From the cell containing the given text, extract its center point as [x, y] coordinate. 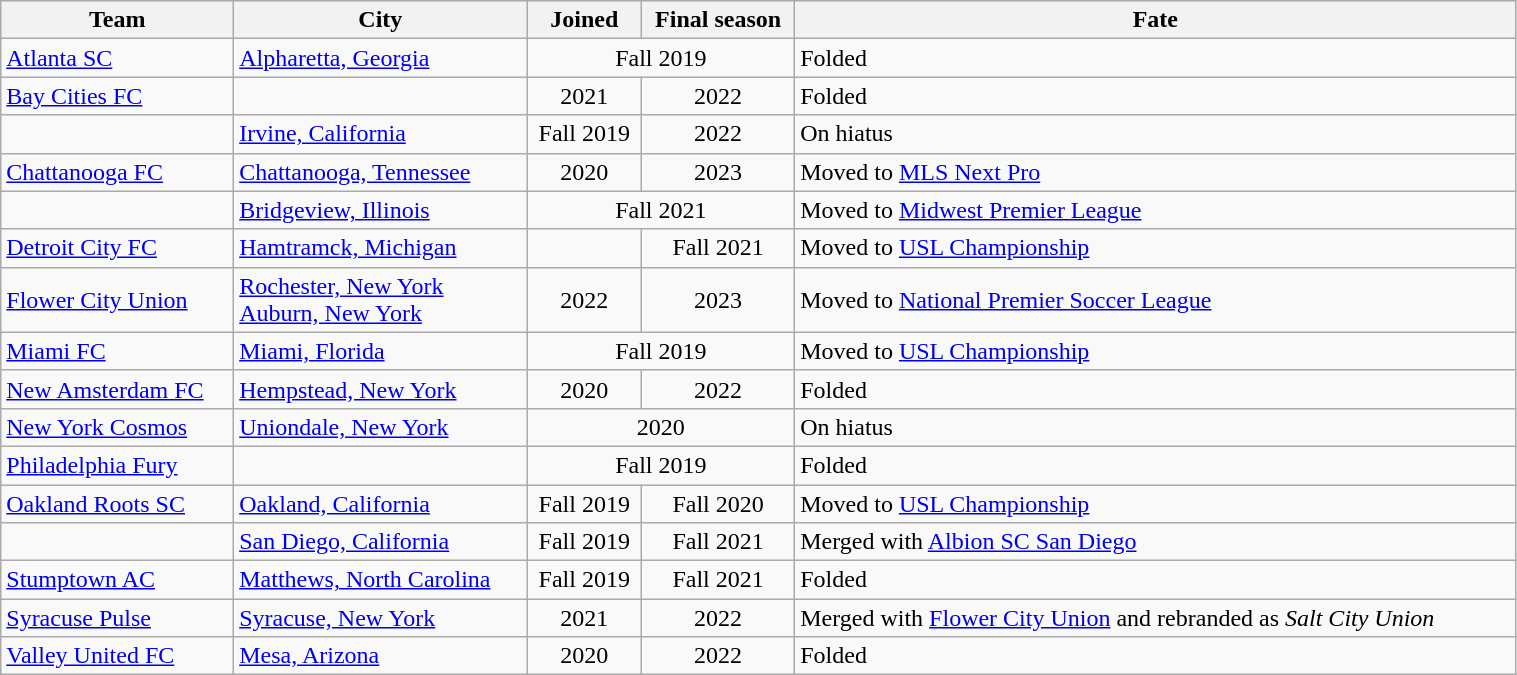
Hamtramck, Michigan [380, 248]
Uniondale, New York [380, 427]
Chattanooga FC [118, 172]
Valley United FC [118, 656]
Miami FC [118, 351]
Syracuse, New York [380, 618]
Oakland, California [380, 503]
Matthews, North Carolina [380, 580]
Merged with Albion SC San Diego [1156, 542]
Rochester, New YorkAuburn, New York [380, 300]
Merged with Flower City Union and rebranded as Salt City Union [1156, 618]
Alpharetta, Georgia [380, 58]
Moved to MLS Next Pro [1156, 172]
Oakland Roots SC [118, 503]
Fall 2020 [718, 503]
Fate [1156, 20]
Bay Cities FC [118, 96]
Miami, Florida [380, 351]
Detroit City FC [118, 248]
Irvine, California [380, 134]
Chattanooga, Tennessee [380, 172]
San Diego, California [380, 542]
Mesa, Arizona [380, 656]
Moved to National Premier Soccer League [1156, 300]
Syracuse Pulse [118, 618]
New York Cosmos [118, 427]
New Amsterdam FC [118, 389]
Moved to Midwest Premier League [1156, 210]
Final season [718, 20]
Philadelphia Fury [118, 465]
Stumptown AC [118, 580]
Hempstead, New York [380, 389]
Bridgeview, Illinois [380, 210]
Team [118, 20]
City [380, 20]
Flower City Union [118, 300]
Joined [584, 20]
Atlanta SC [118, 58]
